Extract the [x, y] coordinate from the center of the cell holding the provided text.  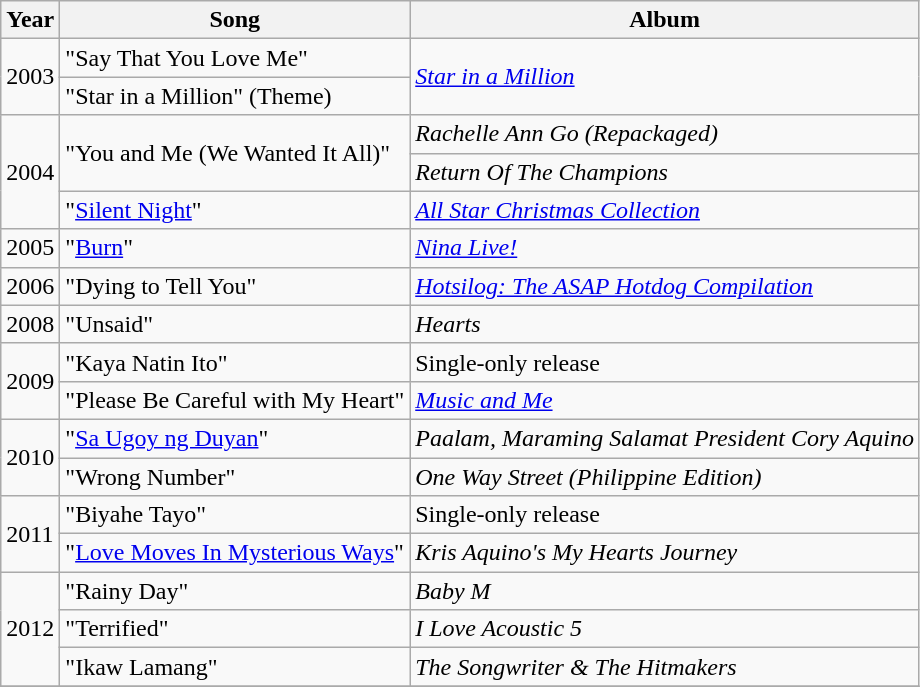
"Kaya Natin Ito" [235, 362]
Return Of The Champions [665, 172]
The Songwriter & The Hitmakers [665, 667]
"Ikaw Lamang" [235, 667]
2012 [30, 629]
2003 [30, 77]
Album [665, 20]
2009 [30, 381]
All Star Christmas Collection [665, 210]
2008 [30, 324]
Paalam, Maraming Salamat President Cory Aquino [665, 438]
Rachelle Ann Go (Repackaged) [665, 134]
"Burn" [235, 248]
I Love Acoustic 5 [665, 629]
Song [235, 20]
2005 [30, 248]
"Please Be Careful with My Heart" [235, 400]
"Love Moves In Mysterious Ways" [235, 553]
Year [30, 20]
"Unsaid" [235, 324]
2010 [30, 457]
One Way Street (Philippine Edition) [665, 477]
"Terrified" [235, 629]
2004 [30, 172]
Hotsilog: The ASAP Hotdog Compilation [665, 286]
"Say That You Love Me" [235, 58]
Music and Me [665, 400]
"Biyahe Tayo" [235, 515]
Nina Live! [665, 248]
"Silent Night" [235, 210]
"Wrong Number" [235, 477]
"Sa Ugoy ng Duyan" [235, 438]
2006 [30, 286]
Kris Aquino's My Hearts Journey [665, 553]
"Rainy Day" [235, 591]
2011 [30, 534]
"You and Me (We Wanted It All)" [235, 153]
Star in a Million [665, 77]
"Dying to Tell You" [235, 286]
Hearts [665, 324]
Baby M [665, 591]
"Star in a Million" (Theme) [235, 96]
